Identify which cell holds the provided text, then report its [X, Y] central coordinate. 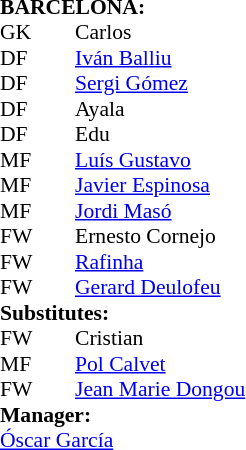
Carlos [160, 33]
Jordi Masó [160, 211]
Cristian [160, 339]
Jean Marie Dongou [160, 389]
GK [19, 33]
Ayala [160, 109]
Rafinha [160, 262]
Edu [160, 135]
Pol Calvet [160, 364]
Sergi Gómez [160, 83]
Luís Gustavo [160, 160]
Manager: [122, 415]
Iván Balliu [160, 58]
Ernesto Cornejo [160, 237]
Substitutes: [122, 313]
Gerard Deulofeu [160, 287]
Javier Espinosa [160, 185]
